Output the (x, y) coordinate of the center of the cell containing the given text.  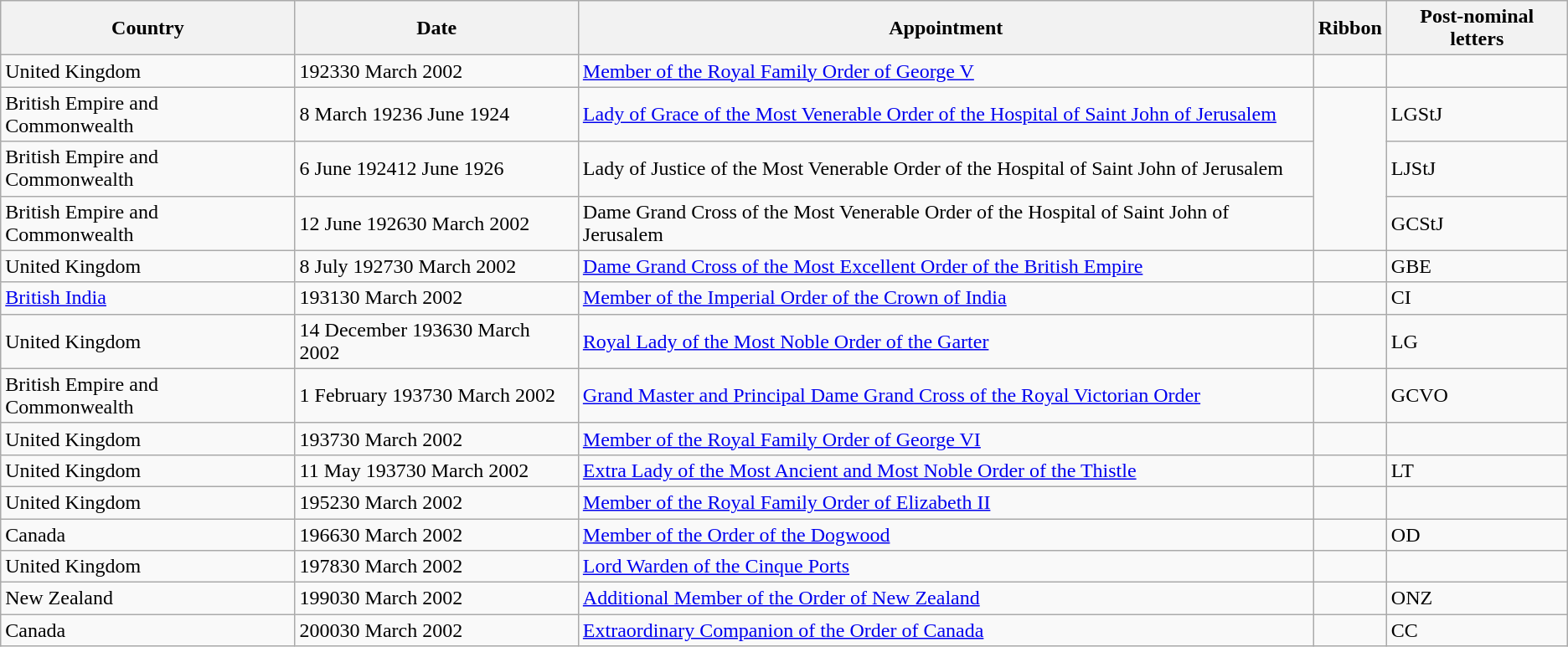
Appointment (946, 28)
Dame Grand Cross of the Most Excellent Order of the British Empire (946, 266)
193730 March 2002 (436, 439)
12 June 192630 March 2002 (436, 223)
British India (147, 298)
GBE (1477, 266)
6 June 192412 June 1926 (436, 169)
Date (436, 28)
Member of the Royal Family Order of George VI (946, 439)
193130 March 2002 (436, 298)
197830 March 2002 (436, 567)
Lady of Grace of the Most Venerable Order of the Hospital of Saint John of Jerusalem (946, 114)
Dame Grand Cross of the Most Venerable Order of the Hospital of Saint John of Jerusalem (946, 223)
Additional Member of the Order of New Zealand (946, 598)
8 March 19236 June 1924 (436, 114)
200030 March 2002 (436, 630)
GCVO (1477, 395)
Extra Lady of the Most Ancient and Most Noble Order of the Thistle (946, 470)
192330 March 2002 (436, 71)
196630 March 2002 (436, 535)
CC (1477, 630)
Member of the Imperial Order of the Crown of India (946, 298)
Post-nominal letters (1477, 28)
Member of the Royal Family Order of Elizabeth II (946, 502)
CI (1477, 298)
199030 March 2002 (436, 598)
Ribbon (1350, 28)
LT (1477, 470)
LGStJ (1477, 114)
1 February 193730 March 2002 (436, 395)
11 May 193730 March 2002 (436, 470)
LG (1477, 341)
Extraordinary Companion of the Order of Canada (946, 630)
Member of the Royal Family Order of George V (946, 71)
ONZ (1477, 598)
OD (1477, 535)
Country (147, 28)
8 July 192730 March 2002 (436, 266)
Member of the Order of the Dogwood (946, 535)
14 December 193630 March 2002 (436, 341)
Grand Master and Principal Dame Grand Cross of the Royal Victorian Order (946, 395)
New Zealand (147, 598)
Royal Lady of the Most Noble Order of the Garter (946, 341)
GCStJ (1477, 223)
Lady of Justice of the Most Venerable Order of the Hospital of Saint John of Jerusalem (946, 169)
Lord Warden of the Cinque Ports (946, 567)
195230 March 2002 (436, 502)
LJStJ (1477, 169)
